Locate the cell with the specified text and output its (x, y) center coordinate. 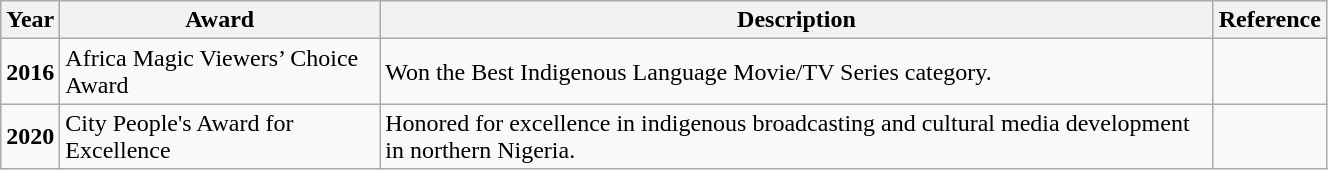
Africa Magic Viewers’ Choice Award (220, 72)
Won the Best Indigenous Language Movie/TV Series category. (797, 72)
Reference (1270, 20)
Award (220, 20)
Description (797, 20)
Year (30, 20)
2016 (30, 72)
City People's Award for Excellence (220, 136)
2020 (30, 136)
Honored for excellence in indigenous broadcasting and cultural media development in northern Nigeria. (797, 136)
